Return [X, Y] of the center of cell containing provided text 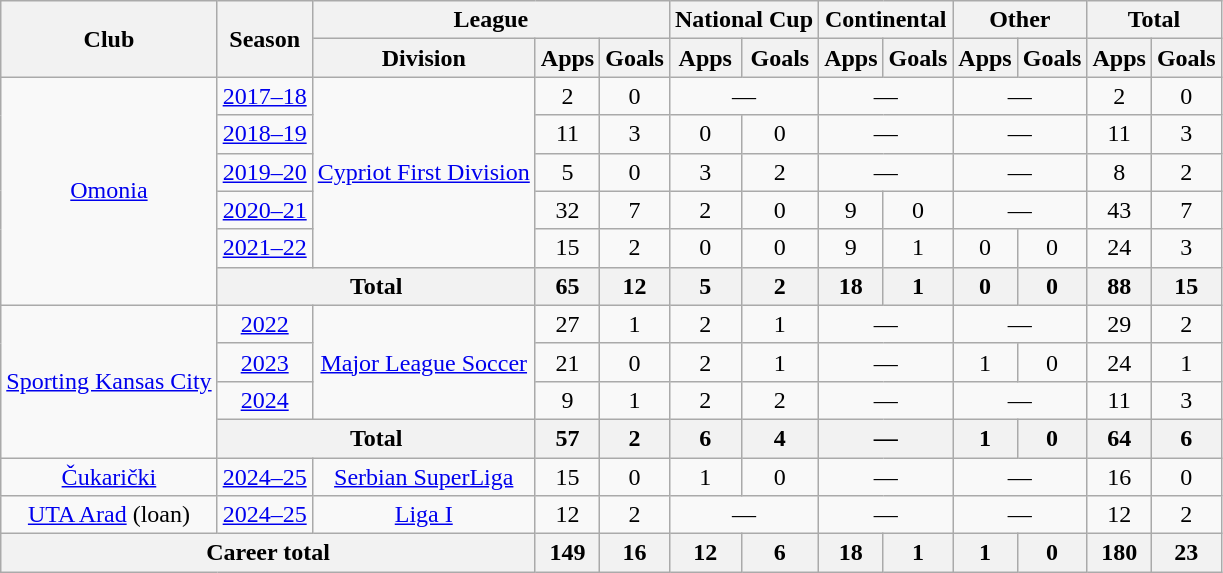
Career total [268, 553]
National Cup [744, 20]
Čukarički [109, 477]
2017–18 [264, 96]
Cypriot First Division [424, 172]
29 [1119, 324]
65 [567, 286]
League [490, 20]
2022 [264, 324]
2019–20 [264, 172]
UTA Arad (loan) [109, 515]
Omonia [109, 191]
57 [567, 438]
Sporting Kansas City [109, 381]
Serbian SuperLiga [424, 477]
64 [1119, 438]
Club [109, 39]
2021–22 [264, 248]
Division [424, 58]
Major League Soccer [424, 362]
32 [567, 210]
Continental [886, 20]
2020–21 [264, 210]
Other [1020, 20]
8 [1119, 172]
Liga I [424, 515]
4 [780, 438]
27 [567, 324]
Season [264, 39]
21 [567, 362]
23 [1186, 553]
2023 [264, 362]
149 [567, 553]
43 [1119, 210]
180 [1119, 553]
2024 [264, 400]
2018–19 [264, 134]
88 [1119, 286]
